Scan for the cell matching the given text and deliver its (x, y) coordinate at center. 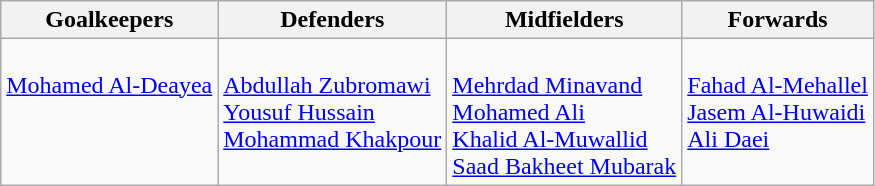
Defenders (332, 20)
Mehrdad Minavand Mohamed Ali Khalid Al-Muwallid Saad Bakheet Mubarak (564, 112)
Fahad Al-Mehallel Jasem Al-Huwaidi Ali Daei (778, 112)
Mohamed Al-Deayea (110, 112)
Forwards (778, 20)
Abdullah Zubromawi Yousuf Hussain Mohammad Khakpour (332, 112)
Goalkeepers (110, 20)
Midfielders (564, 20)
